Return the [X, Y] coordinate for the center point of the cell that contains the specified text.  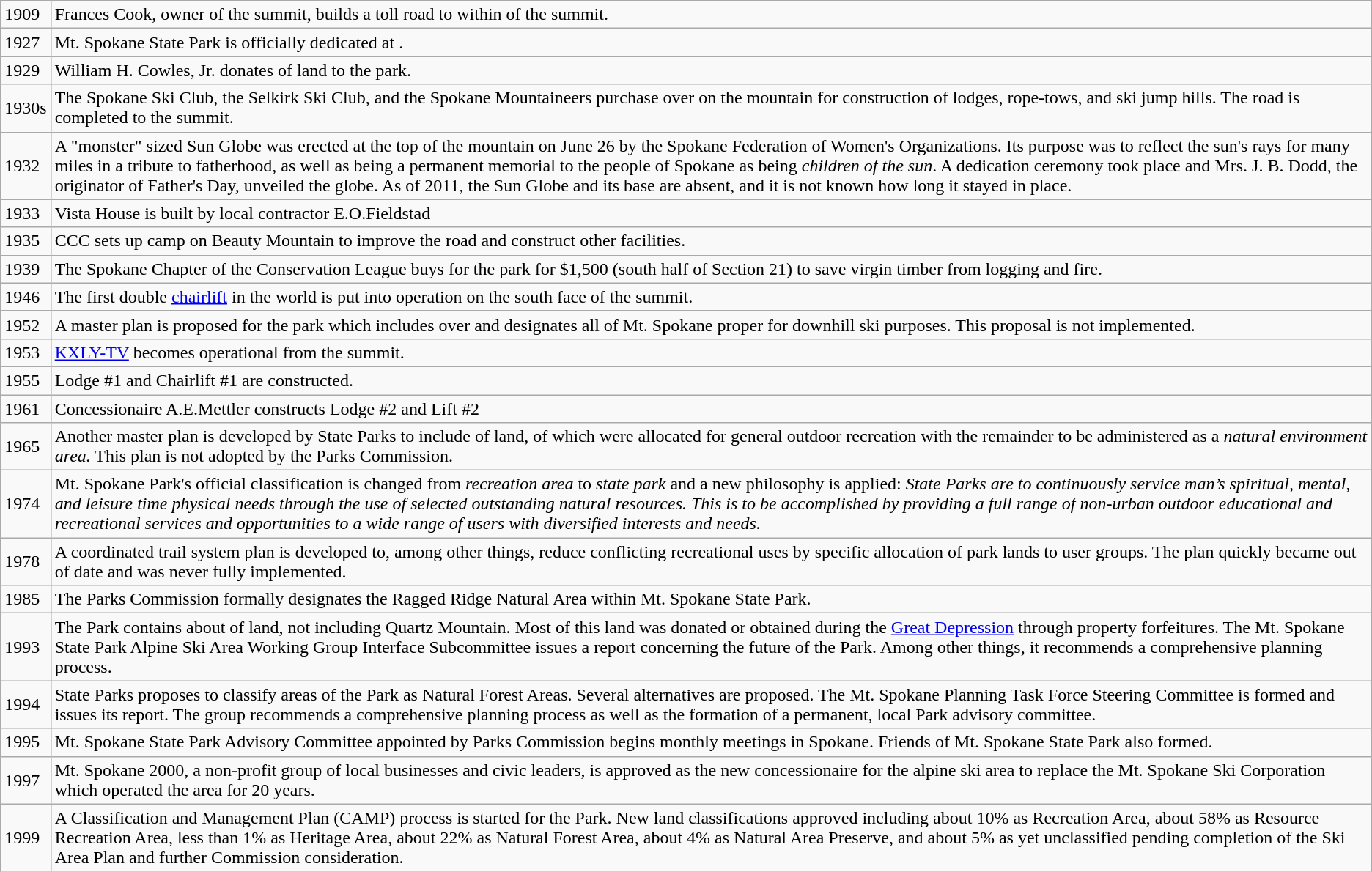
The Spokane Chapter of the Conservation League buys for the park for $1,500 (south half of Section 21) to save virgin timber from logging and fire. [711, 269]
1930s [26, 108]
1909 [26, 15]
1974 [26, 504]
1995 [26, 742]
1999 [26, 838]
1939 [26, 269]
1997 [26, 780]
1933 [26, 213]
1985 [26, 599]
Concessionaire A.E.Mettler constructs Lodge #2 and Lift #2 [711, 408]
William H. Cowles, Jr. donates of land to the park. [711, 70]
1993 [26, 647]
1961 [26, 408]
The Parks Commission formally designates the Ragged Ridge Natural Area within Mt. Spokane State Park. [711, 599]
Lodge #1 and Chairlift #1 are constructed. [711, 380]
1955 [26, 380]
KXLY-TV becomes operational from the summit. [711, 352]
1927 [26, 43]
1978 [26, 561]
Vista House is built by local contractor E.O.Fieldstad [711, 213]
Mt. Spokane State Park is officially dedicated at . [711, 43]
The first double chairlift in the world is put into operation on the south face of the summit. [711, 297]
1929 [26, 70]
1935 [26, 241]
Frances Cook, owner of the summit, builds a toll road to within of the summit. [711, 15]
1932 [26, 166]
1952 [26, 325]
CCC sets up camp on Beauty Mountain to improve the road and construct other facilities. [711, 241]
1946 [26, 297]
1994 [26, 705]
1953 [26, 352]
1965 [26, 447]
